Search for the cell housing the specified text and yield its (x, y) center coordinate. 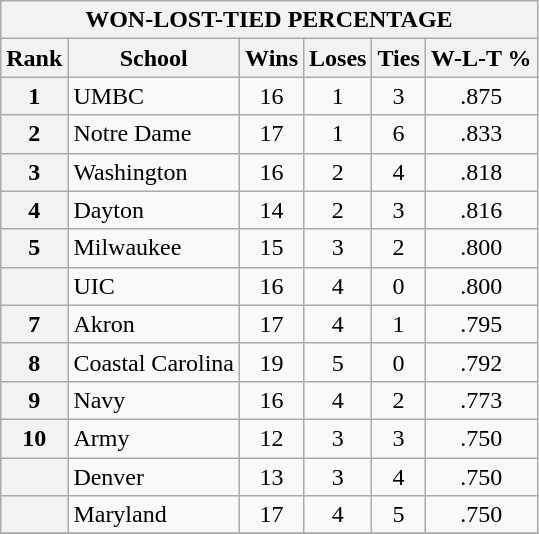
UMBC (154, 96)
Army (154, 438)
.833 (481, 134)
.818 (481, 172)
.773 (481, 400)
Loses (338, 58)
.875 (481, 96)
Washington (154, 172)
9 (34, 400)
School (154, 58)
.816 (481, 210)
Ties (398, 58)
13 (272, 477)
14 (272, 210)
15 (272, 248)
.792 (481, 362)
8 (34, 362)
12 (272, 438)
Milwaukee (154, 248)
10 (34, 438)
UIC (154, 286)
6 (398, 134)
Notre Dame (154, 134)
Akron (154, 324)
Wins (272, 58)
Denver (154, 477)
Rank (34, 58)
7 (34, 324)
W-L-T % (481, 58)
Maryland (154, 515)
.795 (481, 324)
Navy (154, 400)
Dayton (154, 210)
19 (272, 362)
Coastal Carolina (154, 362)
WON-LOST-TIED PERCENTAGE (269, 20)
